Output the (X, Y) coordinate of the center of the cell containing the given text.  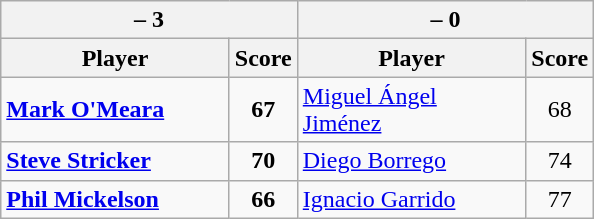
74 (560, 161)
67 (263, 110)
Steve Stricker (116, 161)
68 (560, 110)
77 (560, 199)
70 (263, 161)
66 (263, 199)
– 3 (150, 20)
Phil Mickelson (116, 199)
Diego Borrego (412, 161)
– 0 (446, 20)
Miguel Ángel Jiménez (412, 110)
Mark O'Meara (116, 110)
Ignacio Garrido (412, 199)
